Identify which cell holds the provided text, then report its (X, Y) central coordinate. 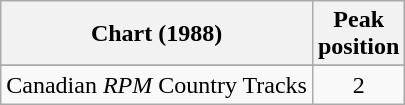
2 (358, 85)
Canadian RPM Country Tracks (157, 85)
Peakposition (358, 34)
Chart (1988) (157, 34)
